Scan for the cell matching the given text and deliver its (x, y) coordinate at center. 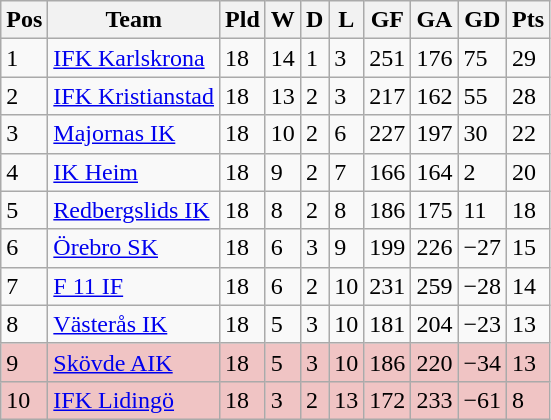
28 (528, 96)
75 (482, 58)
4 (24, 172)
162 (434, 96)
Majornas IK (134, 134)
227 (388, 134)
−23 (482, 324)
Pld (243, 20)
Pos (24, 20)
251 (388, 58)
199 (388, 248)
204 (434, 324)
197 (434, 134)
233 (434, 400)
22 (528, 134)
11 (482, 210)
29 (528, 58)
−61 (482, 400)
220 (434, 362)
−34 (482, 362)
166 (388, 172)
15 (528, 248)
GF (388, 20)
Skövde AIK (134, 362)
GA (434, 20)
164 (434, 172)
IFK Lidingö (134, 400)
Pts (528, 20)
IFK Karlskrona (134, 58)
226 (434, 248)
L (346, 20)
20 (528, 172)
172 (388, 400)
217 (388, 96)
F 11 IF (134, 286)
181 (388, 324)
259 (434, 286)
IFK Kristianstad (134, 96)
Örebro SK (134, 248)
231 (388, 286)
GD (482, 20)
D (314, 20)
−28 (482, 286)
30 (482, 134)
Redbergslids IK (134, 210)
Team (134, 20)
IK Heim (134, 172)
55 (482, 96)
Västerås IK (134, 324)
W (282, 20)
175 (434, 210)
−27 (482, 248)
176 (434, 58)
